Extract the [X, Y] coordinate from the center of the cell holding the provided text.  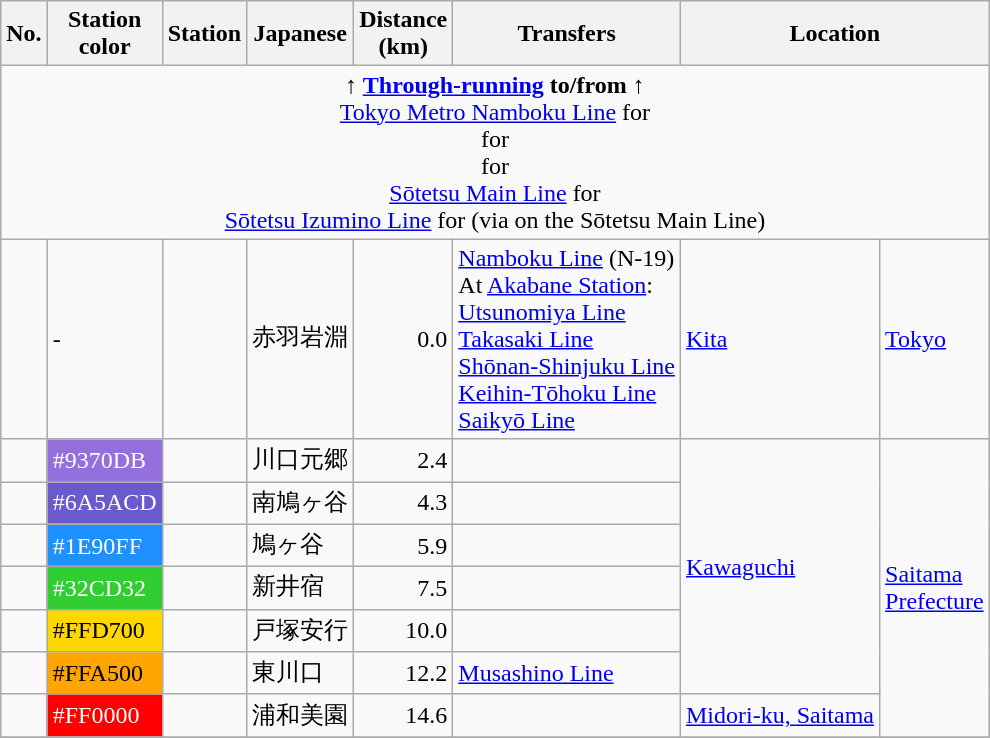
14.6 [404, 716]
Kawaguchi [780, 566]
Midori-ku, Saitama [780, 716]
新井宿 [300, 588]
Station [204, 34]
Japanese [300, 34]
Tokyo [935, 339]
#9370DB [104, 460]
#6A5ACD [104, 504]
4.3 [404, 504]
Kita [780, 339]
↑ Through-running to/from ↑Tokyo Metro Namboku Line for for for Sōtetsu Main Line for Sōtetsu Izumino Line for (via on the Sōtetsu Main Line) [495, 152]
Transfers [567, 34]
南鳩ヶ谷 [300, 504]
#1E90FF [104, 546]
5.9 [404, 546]
浦和美園 [300, 716]
7.5 [404, 588]
Namboku Line (N-19)At Akabane Station: Utsunomiya Line Takasaki Line Shōnan-Shinjuku Line Keihin-Tōhoku Line Saikyō Line [567, 339]
赤羽岩淵 [300, 339]
12.2 [404, 674]
2.4 [404, 460]
0.0 [404, 339]
10.0 [404, 630]
No. [24, 34]
- [104, 339]
#FF0000 [104, 716]
鳩ヶ谷 [300, 546]
SaitamaPrefecture [935, 588]
#32CD32 [104, 588]
Location [834, 34]
Distance(km) [404, 34]
東川口 [300, 674]
川口元郷 [300, 460]
#FFA500 [104, 674]
Stationcolor [104, 34]
#FFD700 [104, 630]
戸塚安行 [300, 630]
Musashino Line [567, 674]
